Output the (x, y) coordinate of the center of the cell containing the given text.  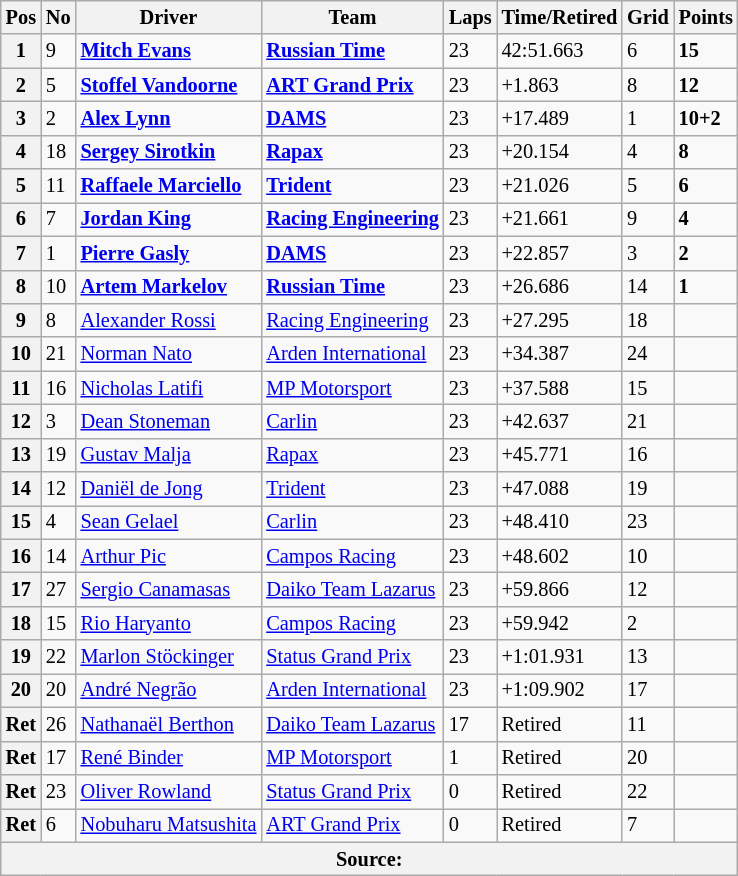
Source: (370, 859)
+42.637 (560, 421)
+59.942 (560, 623)
+48.410 (560, 522)
Team (352, 17)
Jordan King (169, 219)
Grid (648, 17)
+27.295 (560, 320)
Arthur Pic (169, 556)
Points (706, 17)
André Negrão (169, 690)
+37.588 (560, 388)
42:51.663 (560, 51)
Sergio Canamasas (169, 589)
Pos (21, 17)
Sergey Sirotkin (169, 152)
Marlon Stöckinger (169, 657)
+22.857 (560, 253)
Alexander Rossi (169, 320)
Oliver Rowland (169, 791)
10+2 (706, 118)
Rio Haryanto (169, 623)
+17.489 (560, 118)
+47.088 (560, 489)
+26.686 (560, 287)
Norman Nato (169, 354)
+34.387 (560, 354)
Daniël de Jong (169, 489)
Pierre Gasly (169, 253)
+21.661 (560, 219)
24 (648, 354)
+48.602 (560, 556)
+1:09.902 (560, 690)
+20.154 (560, 152)
Nobuharu Matsushita (169, 825)
Driver (169, 17)
26 (58, 724)
+45.771 (560, 455)
Gustav Malja (169, 455)
Artem Markelov (169, 287)
No (58, 17)
Stoffel Vandoorne (169, 85)
Mitch Evans (169, 51)
+21.026 (560, 186)
Alex Lynn (169, 118)
Laps (470, 17)
+1:01.931 (560, 657)
Nathanaël Berthon (169, 724)
+1.863 (560, 85)
Dean Stoneman (169, 421)
+59.866 (560, 589)
Time/Retired (560, 17)
Nicholas Latifi (169, 388)
27 (58, 589)
René Binder (169, 758)
Sean Gelael (169, 522)
Raffaele Marciello (169, 186)
